Detect which cell encompasses the target text, then output its (X, Y) center coordinate. 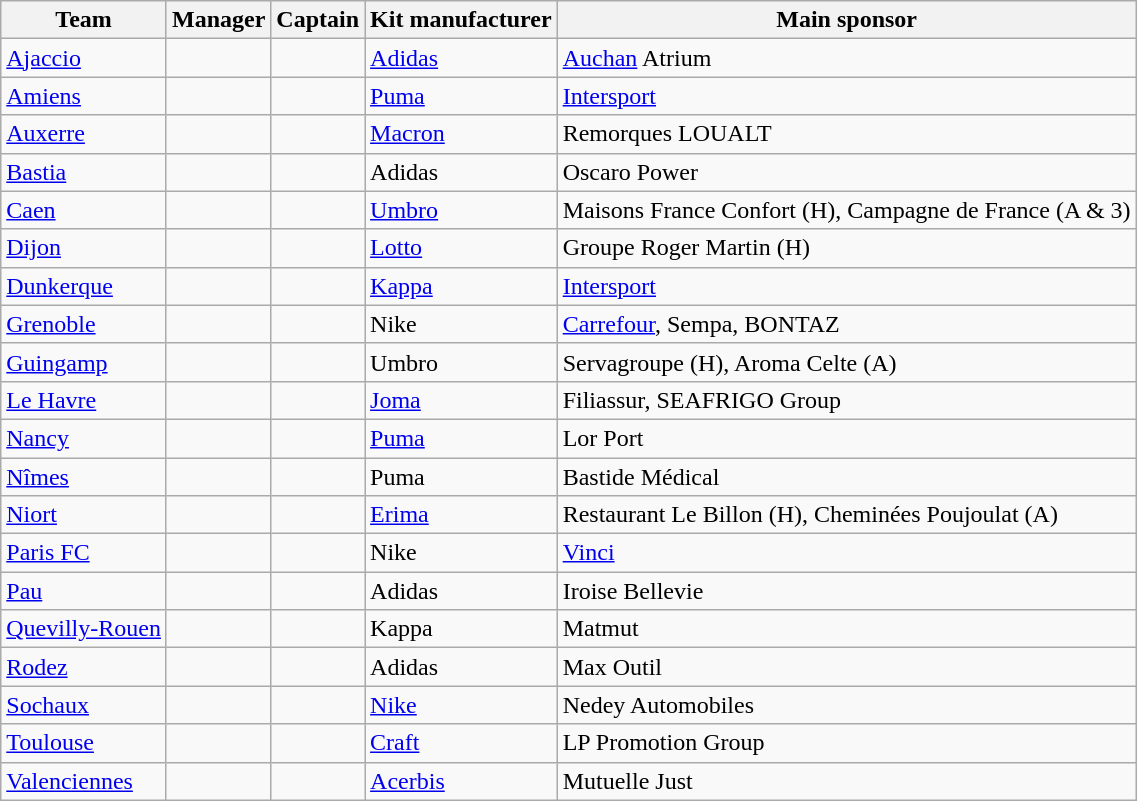
Oscaro Power (846, 172)
LP Promotion Group (846, 743)
Max Outil (846, 667)
Paris FC (84, 553)
Joma (462, 400)
Quevilly-Rouen (84, 629)
Dijon (84, 248)
Maisons France Confort (H), Campagne de France (A & 3) (846, 210)
Sochaux (84, 705)
Bastide Médical (846, 477)
Servagroupe (H), Aroma Celte (A) (846, 362)
Main sponsor (846, 20)
Lor Port (846, 438)
Niort (84, 515)
Nancy (84, 438)
Acerbis (462, 781)
Carrefour, Sempa, BONTAZ (846, 324)
Pau (84, 591)
Rodez (84, 667)
Kit manufacturer (462, 20)
Amiens (84, 96)
Matmut (846, 629)
Vinci (846, 553)
Auchan Atrium (846, 58)
Groupe Roger Martin (H) (846, 248)
Guingamp (84, 362)
Restaurant Le Billon (H), Cheminées Poujoulat (A) (846, 515)
Ajaccio (84, 58)
Le Havre (84, 400)
Macron (462, 134)
Nedey Automobiles (846, 705)
Lotto (462, 248)
Erima (462, 515)
Grenoble (84, 324)
Filiassur, SEAFRIGO Group (846, 400)
Dunkerque (84, 286)
Bastia (84, 172)
Remorques LOUALT (846, 134)
Nîmes (84, 477)
Valenciennes (84, 781)
Team (84, 20)
Manager (218, 20)
Mutuelle Just (846, 781)
Caen (84, 210)
Toulouse (84, 743)
Iroise Bellevie (846, 591)
Auxerre (84, 134)
Craft (462, 743)
Captain (318, 20)
